Scan for the cell matching the given text and deliver its (x, y) coordinate at center. 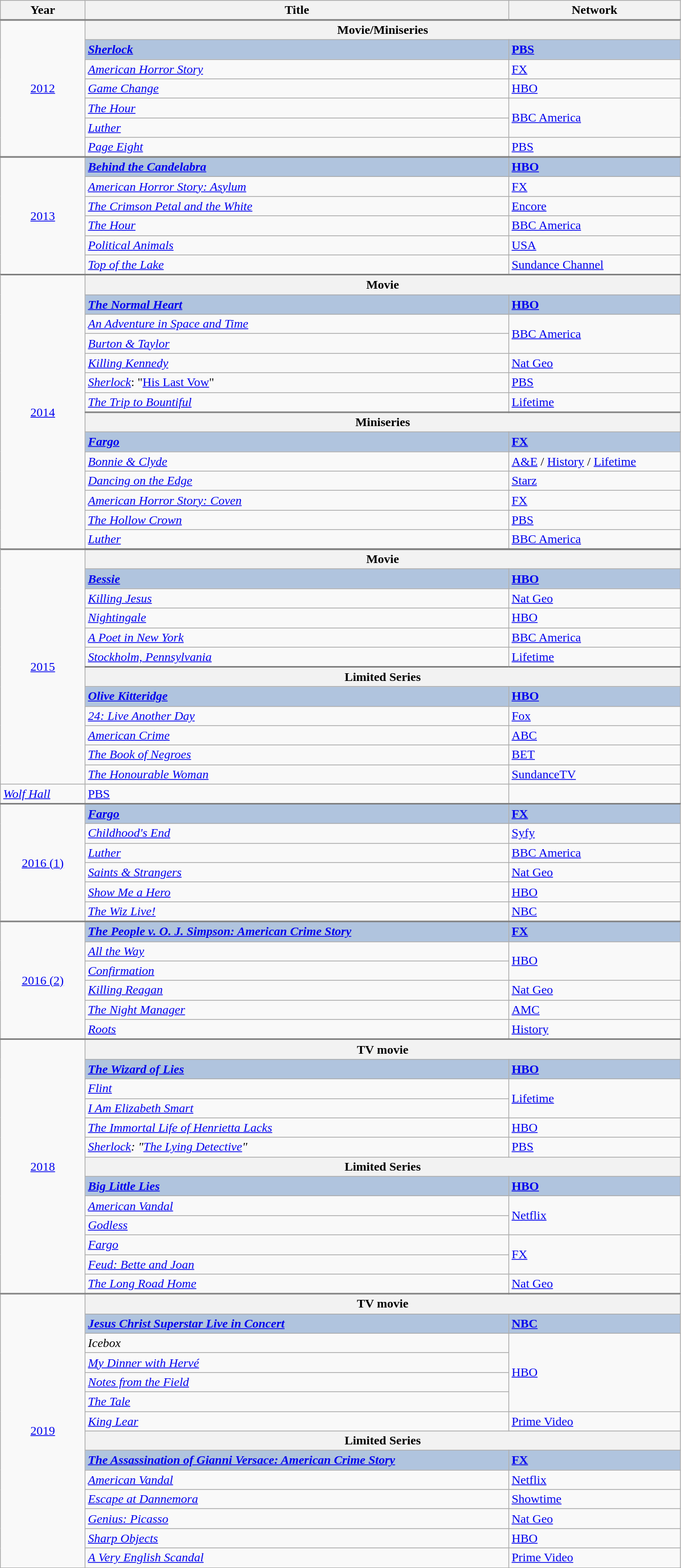
SundanceTV (594, 774)
Genius: Picasso (297, 1519)
A&E / History / Lifetime (594, 461)
The Wiz Live! (297, 912)
The Wizard of Lies (297, 1069)
2018 (43, 1167)
Godless (297, 1225)
The Night Manager (297, 1010)
2019 (43, 1431)
King Lear (297, 1421)
Burton & Taylor (297, 344)
The Crimson Petal and the White (297, 206)
Icebox (297, 1343)
Stockholm, Pennsylvania (297, 657)
2013 (43, 216)
The Immortal Life of Henrietta Lacks (297, 1128)
Syfy (594, 833)
Killing Jesus (297, 598)
Sherlock (297, 50)
History (594, 1030)
Roots (297, 1030)
Show Me a Hero (297, 892)
Game Change (297, 89)
Jesus Christ Superstar Live in Concert (297, 1323)
The Normal Heart (297, 305)
Title (297, 10)
2016 (1) (43, 862)
My Dinner with Hervé (297, 1362)
Sherlock: "His Last Vow" (297, 383)
USA (594, 245)
Saints & Strangers (297, 872)
2015 (43, 667)
Killing Kennedy (297, 363)
All the Way (297, 951)
Confirmation (297, 971)
The Assassination of Gianni Versace: American Crime Story (297, 1460)
Sundance Channel (594, 265)
Showtime (594, 1499)
2012 (43, 88)
Network (594, 10)
I Am Elizabeth Smart (297, 1108)
American Horror Story: Asylum (297, 187)
24: Live Another Day (297, 716)
American Horror Story: Coven (297, 500)
Nightingale (297, 618)
Page Eight (297, 147)
Sherlock: "The Lying Detective" (297, 1147)
Feud: Bette and Joan (297, 1264)
Bessie (297, 579)
AMC (594, 1010)
Encore (594, 206)
Behind the Candelabra (297, 167)
The Book of Negroes (297, 755)
American Horror Story (297, 69)
Big Little Lies (297, 1186)
The Long Road Home (297, 1284)
2016 (2) (43, 980)
The Trip to Bountiful (297, 402)
Dancing on the Edge (297, 481)
2014 (43, 412)
Childhood's End (297, 833)
A Very English Scandal (297, 1558)
The Tale (297, 1401)
The Honourable Woman (297, 774)
The People v. O. J. Simpson: American Crime Story (297, 931)
Starz (594, 481)
American Crime (297, 735)
BET (594, 755)
Killing Reagan (297, 990)
ABC (594, 735)
Wolf Hall (43, 794)
Olive Kitteridge (297, 696)
An Adventure in Space and Time (297, 324)
Miniseries (383, 423)
Flint (297, 1089)
Fox (594, 716)
A Poet in New York (297, 637)
Top of the Lake (297, 265)
Sharp Objects (297, 1538)
Bonnie & Clyde (297, 461)
Escape at Dannemora (297, 1499)
Movie/Miniseries (383, 30)
The Hollow Crown (297, 520)
Year (43, 10)
Political Animals (297, 245)
Notes from the Field (297, 1382)
